Identify which cell holds the provided text, then report its [X, Y] central coordinate. 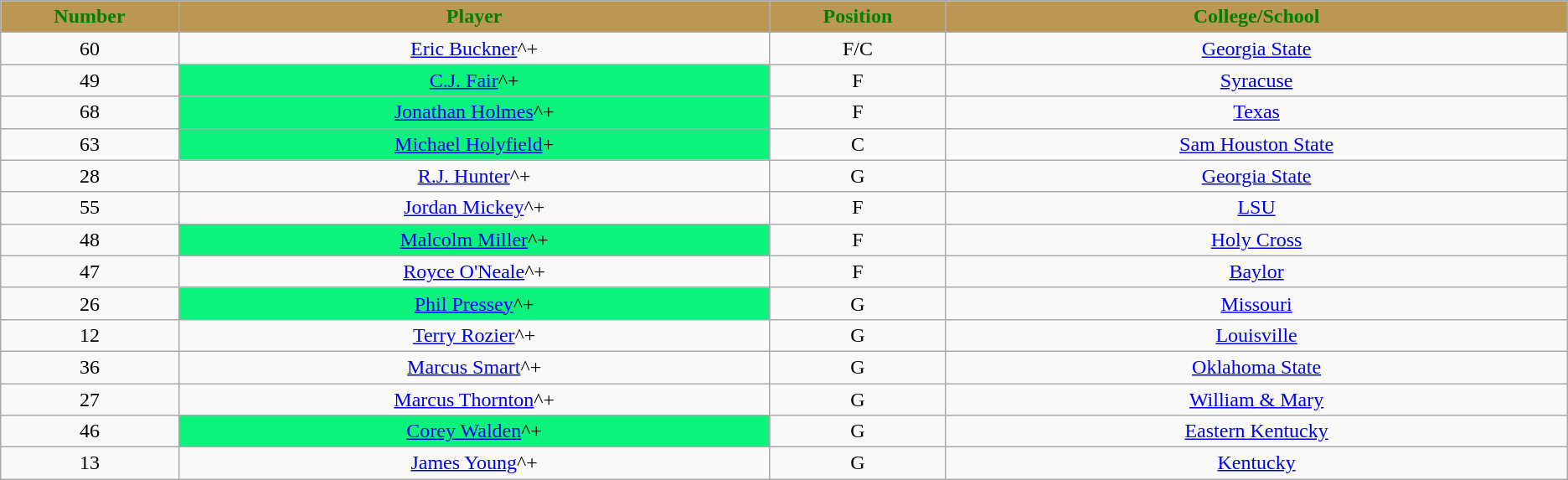
Syracuse [1256, 80]
Position [858, 17]
Oklahoma State [1256, 367]
Eastern Kentucky [1256, 431]
Number [90, 17]
Louisville [1256, 335]
Marcus Thornton^+ [474, 400]
60 [90, 49]
Player [474, 17]
Marcus Smart^+ [474, 367]
48 [90, 240]
Kentucky [1256, 463]
63 [90, 144]
Eric Buckner^+ [474, 49]
Missouri [1256, 303]
Jonathan Holmes^+ [474, 112]
47 [90, 271]
36 [90, 367]
68 [90, 112]
Sam Houston State [1256, 144]
Texas [1256, 112]
Baylor [1256, 271]
55 [90, 208]
Jordan Mickey^+ [474, 208]
William & Mary [1256, 400]
Phil Pressey^+ [474, 303]
College/School [1256, 17]
Malcolm Miller^+ [474, 240]
28 [90, 176]
C.J. Fair^+ [474, 80]
Royce O'Neale^+ [474, 271]
Terry Rozier^+ [474, 335]
12 [90, 335]
R.J. Hunter^+ [474, 176]
26 [90, 303]
13 [90, 463]
46 [90, 431]
Corey Walden^+ [474, 431]
27 [90, 400]
Holy Cross [1256, 240]
James Young^+ [474, 463]
Michael Holyfield+ [474, 144]
49 [90, 80]
C [858, 144]
LSU [1256, 208]
F/C [858, 49]
